Return (X, Y) of the center of cell containing provided text 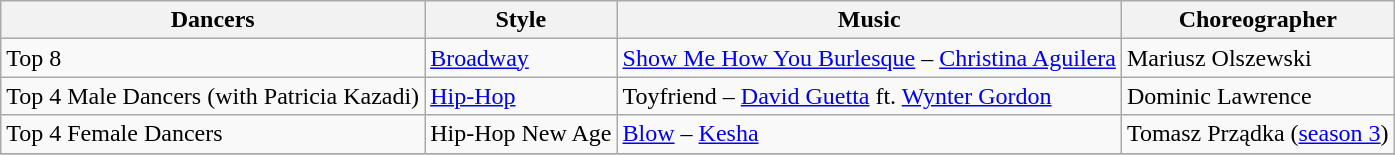
Choreographer (1258, 20)
Dancers (213, 20)
Hip-Hop (521, 96)
Style (521, 20)
Broadway (521, 58)
Toyfriend – David Guetta ft. Wynter Gordon (869, 96)
Tomasz Prządka (season 3) (1258, 134)
Mariusz Olszewski (1258, 58)
Top 4 Female Dancers (213, 134)
Dominic Lawrence (1258, 96)
Hip-Hop New Age (521, 134)
Top 4 Male Dancers (with Patricia Kazadi) (213, 96)
Top 8 (213, 58)
Blow – Kesha (869, 134)
Show Me How You Burlesque – Christina Aguilera (869, 58)
Music (869, 20)
